Extract the (X, Y) coordinate from the center of the cell holding the provided text.  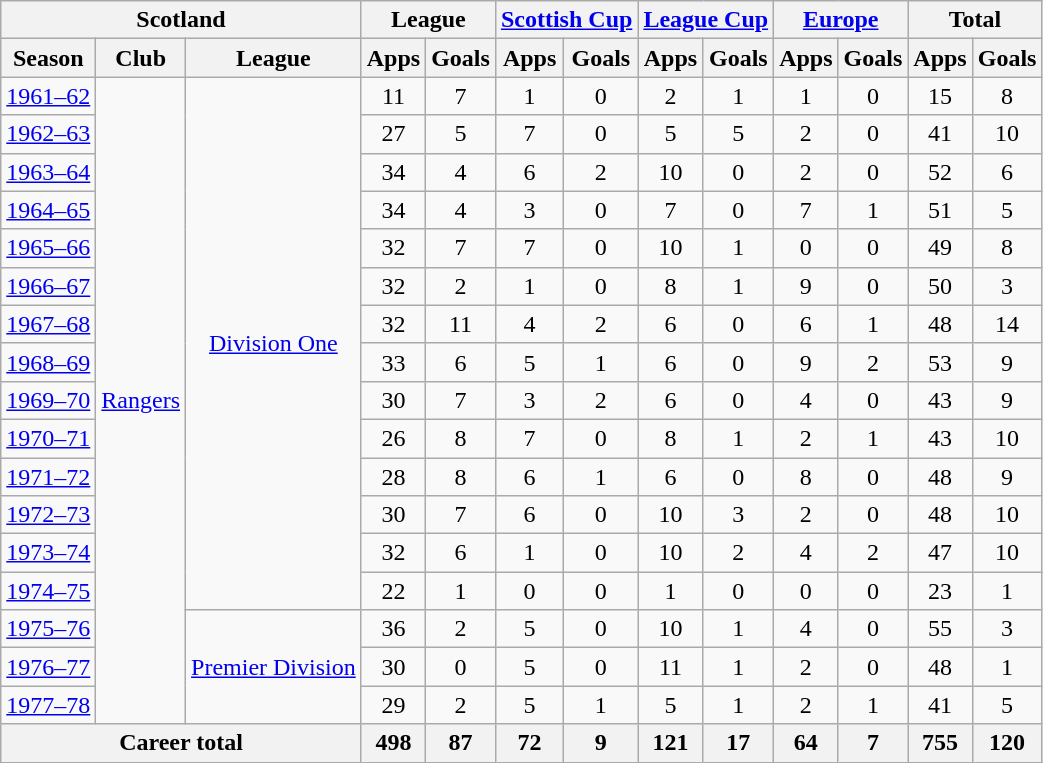
Division One (274, 344)
1975–76 (48, 629)
1961–62 (48, 96)
72 (529, 743)
Rangers (141, 400)
1965–66 (48, 248)
47 (940, 553)
26 (393, 438)
1977–78 (48, 705)
498 (393, 743)
1964–65 (48, 210)
55 (940, 629)
1963–64 (48, 172)
27 (393, 134)
51 (940, 210)
23 (940, 591)
87 (461, 743)
53 (940, 362)
1962–63 (48, 134)
1974–75 (48, 591)
64 (806, 743)
Career total (181, 743)
15 (940, 96)
49 (940, 248)
1970–71 (48, 438)
1976–77 (48, 667)
1973–74 (48, 553)
22 (393, 591)
36 (393, 629)
Season (48, 58)
Scottish Cup (566, 20)
Scotland (181, 20)
Total (975, 20)
33 (393, 362)
League Cup (706, 20)
Europe (841, 20)
755 (940, 743)
1971–72 (48, 477)
50 (940, 286)
Club (141, 58)
120 (1007, 743)
52 (940, 172)
1967–68 (48, 324)
1969–70 (48, 400)
17 (738, 743)
1968–69 (48, 362)
28 (393, 477)
1966–67 (48, 286)
Premier Division (274, 667)
29 (393, 705)
1972–73 (48, 515)
14 (1007, 324)
121 (670, 743)
